Search for the cell housing the specified text and yield its [X, Y] center coordinate. 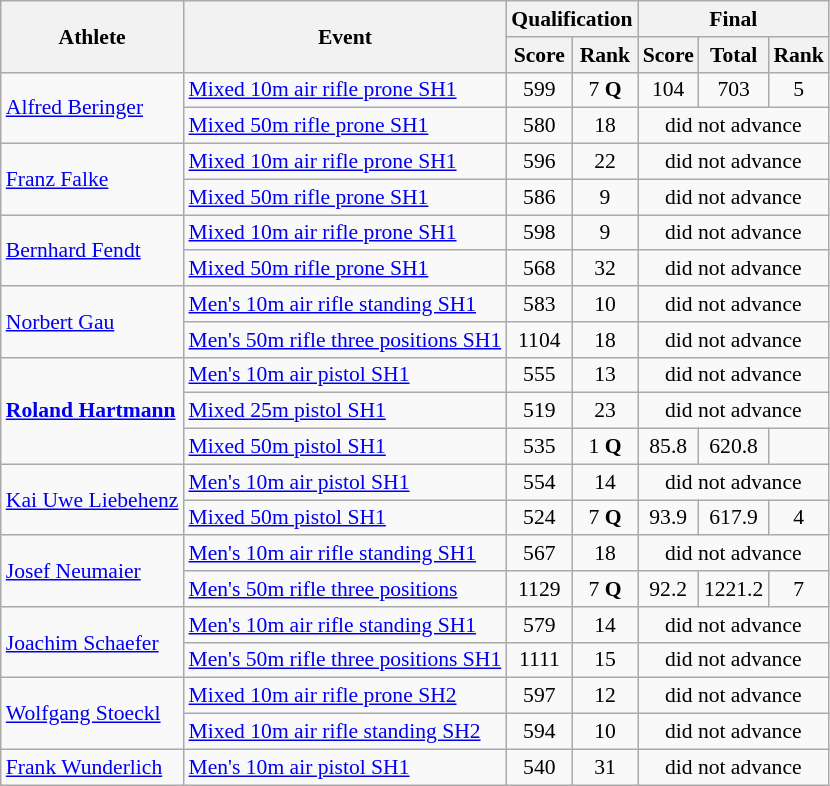
Event [344, 36]
555 [539, 375]
23 [604, 411]
535 [539, 447]
Joachim Schaefer [92, 642]
Frank Wunderlich [92, 767]
Alfred Beringer [92, 108]
85.8 [668, 447]
1104 [539, 340]
Mixed 10m air rifle prone SH2 [344, 696]
1111 [539, 660]
1129 [539, 589]
597 [539, 696]
524 [539, 518]
Franz Falke [92, 180]
617.9 [734, 518]
580 [539, 126]
620.8 [734, 447]
1 Q [604, 447]
Qualification [572, 19]
Athlete [92, 36]
93.9 [668, 518]
92.2 [668, 589]
703 [734, 90]
Norbert Gau [92, 322]
598 [539, 233]
Mixed 25m pistol SH1 [344, 411]
Bernhard Fendt [92, 250]
594 [539, 732]
519 [539, 411]
579 [539, 625]
Final [734, 19]
Kai Uwe Liebehenz [92, 500]
567 [539, 554]
Roland Hartmann [92, 410]
1221.2 [734, 589]
596 [539, 162]
554 [539, 482]
7 [798, 589]
104 [668, 90]
Mixed 10m air rifle standing SH2 [344, 732]
15 [604, 660]
13 [604, 375]
Josef Neumaier [92, 572]
568 [539, 269]
540 [539, 767]
5 [798, 90]
583 [539, 304]
31 [604, 767]
12 [604, 696]
Total [734, 55]
Men's 50m rifle three positions [344, 589]
Wolfgang Stoeckl [92, 714]
4 [798, 518]
22 [604, 162]
586 [539, 197]
599 [539, 90]
32 [604, 269]
